Pinpoint the cell where the given text exists, returning its [x, y] midpoint coordinate. 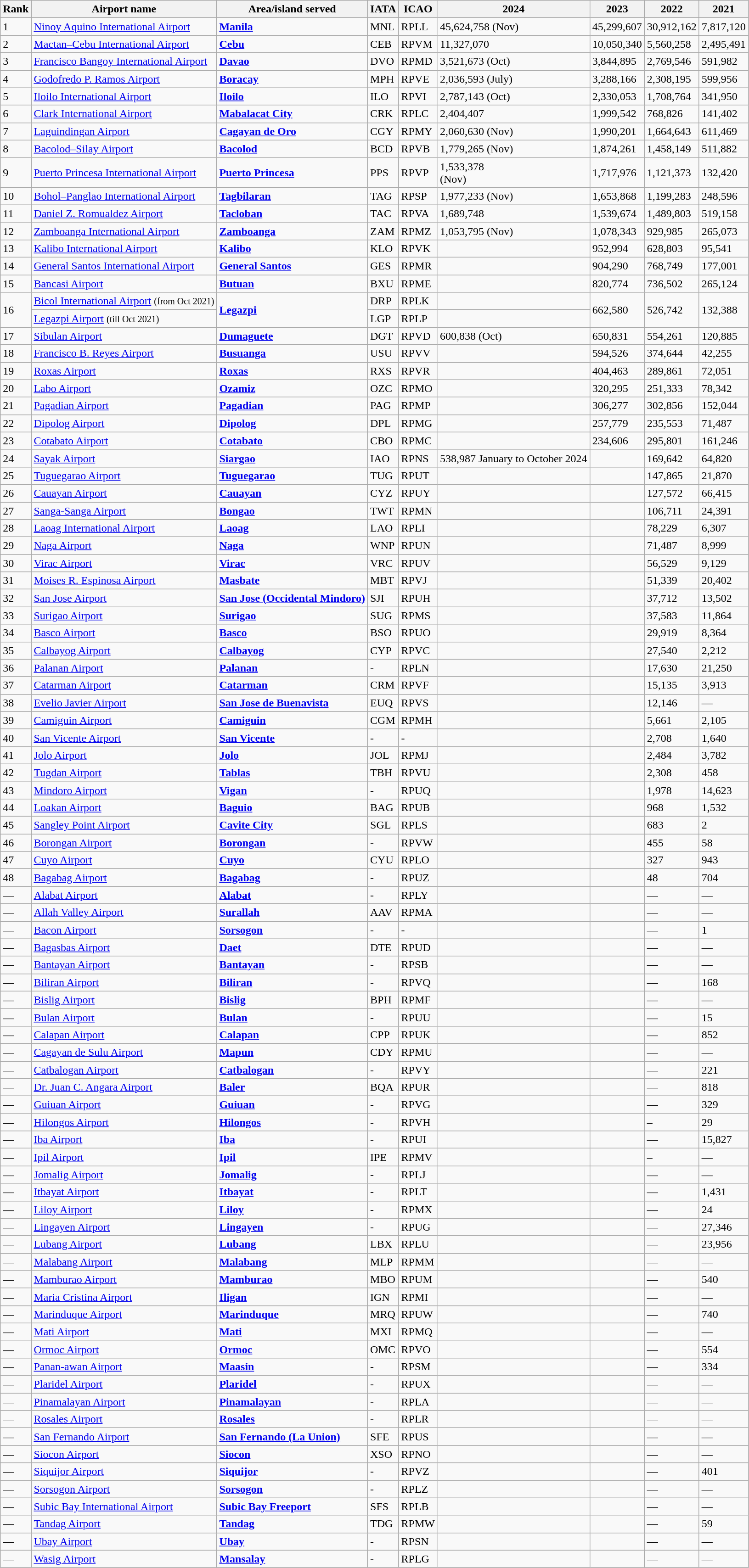
MNL [383, 27]
DPL [383, 423]
32 [16, 598]
TAC [383, 213]
SUG [383, 616]
SJI [383, 598]
Biliran Airport [124, 982]
Manila [292, 27]
BCD [383, 149]
MLP [383, 1262]
Daniel Z. Romualdez Airport [124, 213]
Palanan [292, 668]
RPMO [418, 388]
Kalibo [292, 249]
RPLZ [418, 1489]
Tandag [292, 1524]
IAO [383, 458]
21,870 [724, 476]
3,521,673 (Oct) [513, 62]
Malabang [292, 1262]
Bagabag [292, 878]
Calapan Airport [124, 1035]
RPUQ [418, 790]
RPVF [418, 685]
7,817,120 [724, 27]
234,606 [617, 441]
Mindoro Airport [124, 790]
BQA [383, 1087]
27 [16, 511]
RPMN [418, 511]
TWT [383, 511]
Basco [292, 633]
CPP [383, 1035]
RPVJ [418, 581]
1,708,764 [671, 96]
Bagasbas Airport [124, 947]
RPVD [418, 336]
2,036,593 (July) [513, 79]
Biliran [292, 982]
Borongan [292, 843]
MBT [383, 581]
Lubang [292, 1244]
RPUZ [418, 878]
39 [16, 720]
Mati Airport [124, 1332]
Itbayat Airport [124, 1192]
251,333 [671, 388]
455 [671, 843]
Malabang Airport [124, 1262]
29,919 [671, 633]
CRM [383, 685]
Surallah [292, 913]
Guiuan Airport [124, 1105]
Allah Valley Airport [124, 913]
14,623 [724, 790]
Ubay Airport [124, 1541]
RPLR [418, 1419]
Rank [16, 9]
141,402 [724, 114]
599,956 [724, 79]
42,255 [724, 353]
16 [16, 310]
Basco Airport [124, 633]
RPUR [418, 1087]
RPVH [418, 1122]
LAO [383, 528]
Masbate [292, 581]
RPLG [418, 1559]
RPMD [418, 62]
TUG [383, 476]
RPMG [418, 423]
1,717,976 [617, 173]
943 [724, 860]
2,212 [724, 650]
329 [724, 1105]
30,912,162 [671, 27]
9,129 [724, 563]
56,529 [671, 563]
Cagayan de Oro [292, 131]
San Vicente [292, 738]
43 [16, 790]
LGP [383, 319]
Mansalay [292, 1559]
30 [16, 563]
2,769,546 [671, 62]
RPLB [418, 1506]
Vigan [292, 790]
45 [16, 825]
404,463 [617, 371]
Laguindingan Airport [124, 131]
Pinamalayan [292, 1402]
Zamboanga [292, 231]
TAG [383, 196]
RPMM [418, 1262]
Itbayat [292, 1192]
Hilongos Airport [124, 1122]
San Jose (Occidental Mindoro) [292, 598]
JOL [383, 755]
3,288,166 [617, 79]
1,689,748 [513, 213]
Dipolog [292, 423]
168 [724, 982]
Maasin [292, 1367]
302,856 [671, 406]
RPVO [418, 1349]
RPUG [418, 1227]
13 [16, 249]
RPUS [418, 1437]
RPLN [418, 668]
CGY [383, 131]
1,532 [724, 808]
RPVR [418, 371]
Bantayan [292, 965]
Catbalogan [292, 1070]
Calbayog [292, 650]
1,199,283 [671, 196]
Iba [292, 1140]
Virac [292, 563]
2,495,491 [724, 44]
RPLC [418, 114]
2023 [617, 9]
Bacolod [292, 149]
Mabalacat City [292, 114]
GES [383, 266]
257,779 [617, 423]
Cavite City [292, 825]
San Fernando (La Union) [292, 1437]
Ormoc [292, 1349]
RPMU [418, 1052]
RPVI [418, 96]
628,803 [671, 249]
CEB [383, 44]
1,539,674 [617, 213]
36 [16, 668]
1,489,803 [671, 213]
51,339 [671, 581]
650,831 [617, 336]
289,861 [671, 371]
Bacolod–Silay Airport [124, 149]
Naga [292, 546]
458 [724, 773]
RPMH [418, 720]
Pinamalayan Airport [124, 1402]
RPLI [418, 528]
7 [16, 131]
RPVV [418, 353]
ILO [383, 96]
Siargao [292, 458]
LBX [383, 1244]
SGL [383, 825]
20 [16, 388]
64,820 [724, 458]
Bicol International Airport (from Oct 2021) [124, 301]
Airport name [124, 9]
11 [16, 213]
704 [724, 878]
Cebu [292, 44]
Bulan Airport [124, 1017]
127,572 [671, 493]
17,630 [671, 668]
Ormoc Airport [124, 1349]
RPUW [418, 1314]
KLO [383, 249]
600,838 (Oct) [513, 336]
Calbayog Airport [124, 650]
Plaridel Airport [124, 1384]
554,261 [671, 336]
78,342 [724, 388]
AAV [383, 913]
Tuguegarao [292, 476]
40 [16, 738]
IGN [383, 1297]
CYZ [383, 493]
CGM [383, 720]
RPLU [418, 1244]
Wasig Airport [124, 1559]
Pagadian Airport [124, 406]
3 [16, 62]
OZC [383, 388]
Ipil [292, 1157]
295,801 [671, 441]
Palanan Airport [124, 668]
RPVS [418, 703]
952,994 [617, 249]
327 [671, 860]
Liloy Airport [124, 1210]
15,827 [724, 1140]
RPVA [418, 213]
Legazpi [292, 310]
RPVE [418, 79]
RPUV [418, 563]
Camiguin Airport [124, 720]
BXU [383, 284]
66,415 [724, 493]
2,308,195 [671, 79]
1,874,261 [617, 149]
RPUX [418, 1384]
334 [724, 1367]
177,001 [724, 266]
Evelio Javier Airport [124, 703]
3,844,895 [617, 62]
Calapan [292, 1035]
RPSP [418, 196]
1,121,373 [671, 173]
519,158 [724, 213]
23 [16, 441]
23,956 [724, 1244]
Mamburao [292, 1279]
Tugdan Airport [124, 773]
MPH [383, 79]
31 [16, 581]
RPMW [418, 1524]
Clark International Airport [124, 114]
58 [724, 843]
RPUB [418, 808]
RPLJ [418, 1175]
38 [16, 703]
Dipolog Airport [124, 423]
Bacon Airport [124, 930]
78,229 [671, 528]
Subic Bay International Airport [124, 1506]
Maria Cristina Airport [124, 1297]
Bancasi Airport [124, 284]
DTE [383, 947]
132,420 [724, 173]
Catbalogan Airport [124, 1070]
28 [16, 528]
736,502 [671, 284]
Lingayen Airport [124, 1227]
21,250 [724, 668]
Iligan [292, 1297]
RPUK [418, 1035]
47 [16, 860]
Sorsogon Airport [124, 1489]
DRP [383, 301]
Ipil Airport [124, 1157]
72,051 [724, 371]
Puerto Princesa [292, 173]
Bislig Airport [124, 1000]
San Vicente Airport [124, 738]
540 [724, 1279]
Cotabato Airport [124, 441]
904,290 [617, 266]
MBO [383, 1279]
Mactan–Cebu International Airport [124, 44]
RPNS [418, 458]
Sanga-Sanga Airport [124, 511]
General Santos [292, 266]
Godofredo P. Ramos Airport [124, 79]
2,484 [671, 755]
Bagabag Airport [124, 878]
RPVB [418, 149]
591,982 [724, 62]
Iba Airport [124, 1140]
Legazpi Airport (till Oct 2021) [124, 319]
Zamboanga International Airport [124, 231]
Tandag Airport [124, 1524]
683 [671, 825]
6,307 [724, 528]
Plaridel [292, 1384]
RPNO [418, 1454]
6 [16, 114]
RPLO [418, 860]
RPVW [418, 843]
740 [724, 1314]
TBH [383, 773]
820,774 [617, 284]
26 [16, 493]
Cauayan Airport [124, 493]
RPMF [418, 1000]
1,640 [724, 738]
1,431 [724, 1192]
Ozamiz [292, 388]
RPLA [418, 1402]
Cuyo [292, 860]
5,661 [671, 720]
Daet [292, 947]
21 [16, 406]
RPUU [418, 1017]
1,978 [671, 790]
RPMS [418, 616]
RPUT [418, 476]
24,391 [724, 511]
SFE [383, 1437]
45,624,758 (Nov) [513, 27]
Lubang Airport [124, 1244]
Siocon [292, 1454]
Francisco Bangoy International Airport [124, 62]
Siquijor Airport [124, 1472]
Surigao [292, 616]
59 [724, 1524]
RPVU [418, 773]
4 [16, 79]
BPH [383, 1000]
IPE [383, 1157]
95,541 [724, 249]
CBO [383, 441]
37,712 [671, 598]
MRQ [383, 1314]
RPUD [418, 947]
Butuan [292, 284]
Iloilo International Airport [124, 96]
147,865 [671, 476]
768,826 [671, 114]
374,644 [671, 353]
Busuanga [292, 353]
248,596 [724, 196]
10 [16, 196]
Bohol–Panglao International Airport [124, 196]
45,299,607 [617, 27]
RPVZ [418, 1472]
401 [724, 1472]
RPUH [418, 598]
RPVG [418, 1105]
8,999 [724, 546]
DGT [383, 336]
Tagbilaran [292, 196]
120,885 [724, 336]
VRC [383, 563]
Surigao Airport [124, 616]
Bislig [292, 1000]
RPUM [418, 1279]
Sibulan Airport [124, 336]
2,105 [724, 720]
Lingayen [292, 1227]
San Jose Airport [124, 598]
221 [724, 1070]
RPLT [418, 1192]
265,073 [724, 231]
27,346 [724, 1227]
Rosales [292, 1419]
Bulan [292, 1017]
Siquijor [292, 1472]
RPLP [418, 319]
RPMV [418, 1157]
Tacloban [292, 213]
RPVC [418, 650]
1,779,265 (Nov) [513, 149]
41 [16, 755]
CRK [383, 114]
Tablas [292, 773]
RPUY [418, 493]
2,708 [671, 738]
5 [16, 96]
RPMP [418, 406]
511,882 [724, 149]
526,742 [671, 310]
37 [16, 685]
1,053,795 (Nov) [513, 231]
17 [16, 336]
IATA [383, 9]
3,782 [724, 755]
1,653,868 [617, 196]
BAG [383, 808]
19 [16, 371]
Catarman [292, 685]
235,553 [671, 423]
Hilongos [292, 1122]
XSO [383, 1454]
152,044 [724, 406]
TDG [383, 1524]
Baler [292, 1087]
Puerto Princesa International Airport [124, 173]
Francisco B. Reyes Airport [124, 353]
Cauayan [292, 493]
ZAM [383, 231]
Laoag International Airport [124, 528]
1,990,201 [617, 131]
2,330,053 [617, 96]
Sangley Point Airport [124, 825]
Jomalig Airport [124, 1175]
Mati [292, 1332]
Camiguin [292, 720]
1,999,542 [617, 114]
Virac Airport [124, 563]
Boracay [292, 79]
RPMR [418, 266]
Rosales Airport [124, 1419]
35 [16, 650]
Alabat Airport [124, 895]
929,985 [671, 231]
Jolo Airport [124, 755]
Laoag [292, 528]
Guiuan [292, 1105]
611,469 [724, 131]
ICAO [418, 9]
RPME [418, 284]
RPVM [418, 44]
Sayak Airport [124, 458]
EUQ [383, 703]
161,246 [724, 441]
169,642 [671, 458]
RPSB [418, 965]
8 [16, 149]
44 [16, 808]
106,711 [671, 511]
Jolo [292, 755]
Cotabato [292, 441]
9 [16, 173]
Kalibo International Airport [124, 249]
Loakan Airport [124, 808]
2,060,630 (Nov) [513, 131]
RXS [383, 371]
Area/island served [292, 9]
PAG [383, 406]
San Fernando Airport [124, 1437]
Naga Airport [124, 546]
8,364 [724, 633]
Liloy [292, 1210]
Moises R. Espinosa Airport [124, 581]
3,913 [724, 685]
662,580 [617, 310]
14 [16, 266]
Jomalig [292, 1175]
Dr. Juan C. Angara Airport [124, 1087]
25 [16, 476]
RPUN [418, 546]
RPMI [418, 1297]
Tuguegarao Airport [124, 476]
Dumaguete [292, 336]
Pagadian [292, 406]
RPSM [418, 1367]
Bantayan Airport [124, 965]
968 [671, 808]
CDY [383, 1052]
Davao [292, 62]
MXI [383, 1332]
320,295 [617, 388]
Marinduque [292, 1314]
1,078,343 [617, 231]
12 [16, 231]
WNP [383, 546]
Marinduque Airport [124, 1314]
RPLY [418, 895]
General Santos International Airport [124, 266]
11,327,070 [513, 44]
33 [16, 616]
CYP [383, 650]
2022 [671, 9]
Roxas Airport [124, 371]
818 [724, 1087]
Subic Bay Freeport [292, 1506]
768,749 [671, 266]
RPMC [418, 441]
11,864 [724, 616]
CYU [383, 860]
46 [16, 843]
554 [724, 1349]
2,404,407 [513, 114]
2,308 [671, 773]
18 [16, 353]
RPVY [418, 1070]
USU [383, 353]
BSO [383, 633]
Mapun [292, 1052]
2,787,143 (Oct) [513, 96]
Catarman Airport [124, 685]
12,146 [671, 703]
Mamburao Airport [124, 1279]
San Jose de Buenavista [292, 703]
Labo Airport [124, 388]
Borongan Airport [124, 843]
10,050,340 [617, 44]
RPMX [418, 1210]
RPLL [418, 27]
RPSN [418, 1541]
42 [16, 773]
37,583 [671, 616]
594,526 [617, 353]
RPMQ [418, 1332]
Panan-awan Airport [124, 1367]
Siocon Airport [124, 1454]
SFS [383, 1506]
Bongao [292, 511]
2021 [724, 9]
Ubay [292, 1541]
RPUO [418, 633]
Cagayan de Sulu Airport [124, 1052]
13,502 [724, 598]
20,402 [724, 581]
2024 [513, 9]
RPVP [418, 173]
306,277 [617, 406]
265,124 [724, 284]
15,135 [671, 685]
341,950 [724, 96]
1,533,378(Nov) [513, 173]
538,987 January to October 2024 [513, 458]
RPLS [418, 825]
RPVK [418, 249]
27,540 [671, 650]
RPLK [418, 301]
Cuyo Airport [124, 860]
22 [16, 423]
852 [724, 1035]
Iloilo [292, 96]
PPS [383, 173]
RPMJ [418, 755]
Baguio [292, 808]
1,664,643 [671, 131]
DVO [383, 62]
1,977,233 (Nov) [513, 196]
34 [16, 633]
Alabat [292, 895]
RPMY [418, 131]
OMC [383, 1349]
5,560,258 [671, 44]
Ninoy Aquino International Airport [124, 27]
1,458,149 [671, 149]
RPMA [418, 913]
RPMZ [418, 231]
RPUI [418, 1140]
RPVQ [418, 982]
Roxas [292, 371]
132,388 [724, 310]
